From the cell containing the given text, extract its center point as [x, y] coordinate. 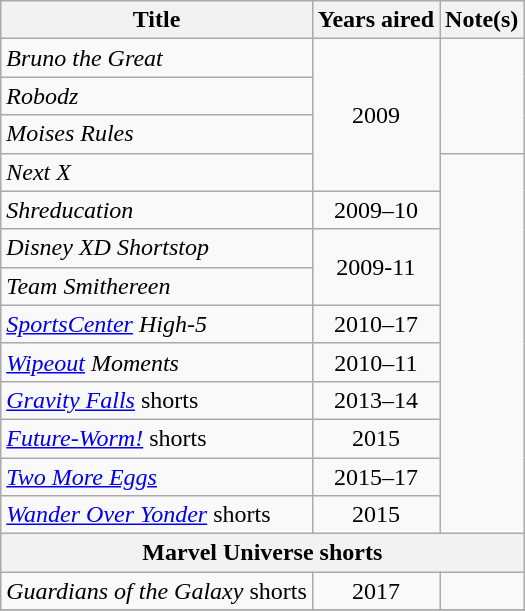
2010–17 [376, 324]
Bruno the Great [157, 58]
Shreducation [157, 210]
Moises Rules [157, 134]
2017 [376, 591]
2009 [376, 115]
2010–11 [376, 362]
SportsCenter High-5 [157, 324]
Disney XD Shortstop [157, 248]
Years aired [376, 20]
Marvel Universe shorts [262, 553]
Two More Eggs [157, 477]
Title [157, 20]
Future-Worm! shorts [157, 438]
Wipeout Moments [157, 362]
Team Smithereen [157, 286]
Robodz [157, 96]
Wander Over Yonder shorts [157, 515]
2009-11 [376, 267]
Note(s) [482, 20]
Next X [157, 172]
2013–14 [376, 400]
Gravity Falls shorts [157, 400]
2009–10 [376, 210]
Guardians of the Galaxy shorts [157, 591]
2015–17 [376, 477]
